Provide the [X, Y] coordinate of the cell's center where the given text is located.  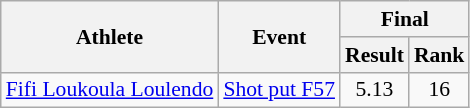
Rank [440, 55]
5.13 [374, 90]
Result [374, 55]
Fifi Loukoula Loulendo [110, 90]
Event [279, 36]
Shot put F57 [279, 90]
16 [440, 90]
Athlete [110, 36]
Final [404, 19]
